Identify which cell holds the provided text, then report its (x, y) central coordinate. 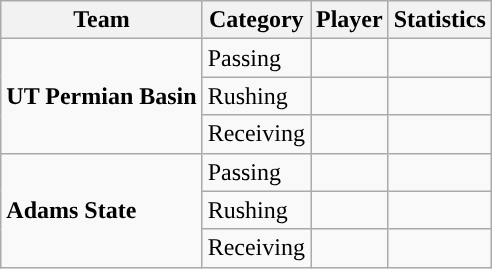
Statistics (440, 20)
Team (102, 20)
Player (349, 20)
Category (256, 20)
Adams State (102, 210)
UT Permian Basin (102, 96)
